Return [x, y] of the center of cell containing provided text 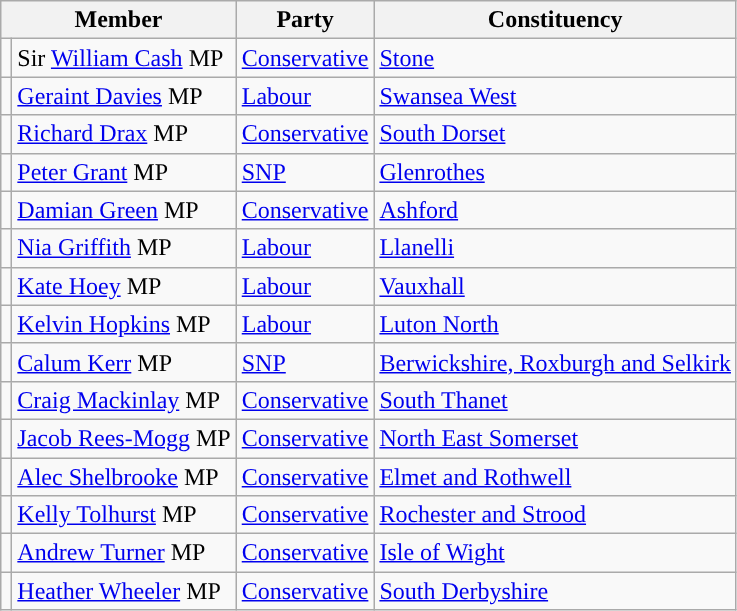
Glenrothes [556, 172]
Ashford [556, 210]
Sir William Cash MP [124, 58]
Andrew Turner MP [124, 553]
Kelvin Hopkins MP [124, 324]
Richard Drax MP [124, 134]
Damian Green MP [124, 210]
Calum Kerr MP [124, 362]
Rochester and Strood [556, 515]
Party [305, 20]
Alec Shelbrooke MP [124, 477]
Heather Wheeler MP [124, 591]
North East Somerset [556, 438]
Jacob Rees-Mogg MP [124, 438]
Isle of Wight [556, 553]
Peter Grant MP [124, 172]
South Thanet [556, 400]
Geraint Davies MP [124, 96]
Llanelli [556, 248]
Swansea West [556, 96]
Member [118, 20]
Berwickshire, Roxburgh and Selkirk [556, 362]
Nia Griffith MP [124, 248]
Vauxhall [556, 286]
Craig Mackinlay MP [124, 400]
Kate Hoey MP [124, 286]
Constituency [556, 20]
Luton North [556, 324]
South Dorset [556, 134]
Kelly Tolhurst MP [124, 515]
Stone [556, 58]
South Derbyshire [556, 591]
Elmet and Rothwell [556, 477]
